Find where the given text appears and provide that cell's center as (X, Y) coordinate. 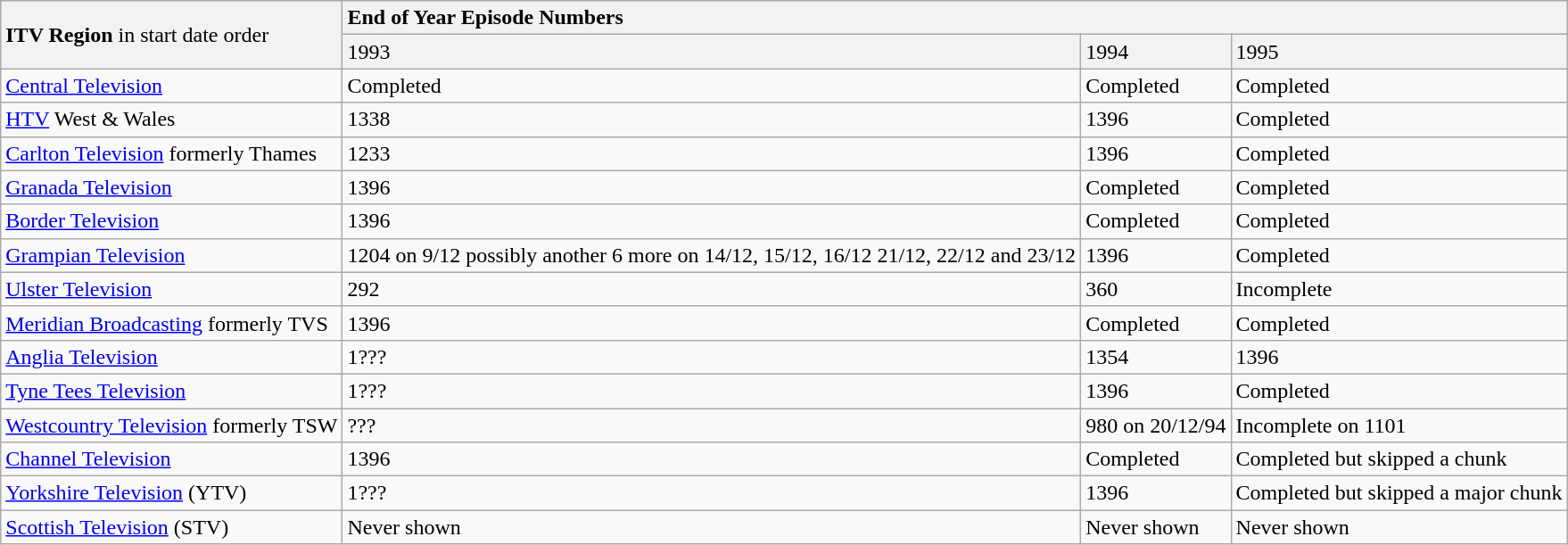
360 (1156, 289)
Channel Television (171, 459)
1233 (712, 153)
Anglia Television (171, 357)
Meridian Broadcasting formerly TVS (171, 323)
Completed but skipped a chunk (1399, 459)
Completed but skipped a major chunk (1399, 493)
End of Year Episode Numbers (954, 18)
Grampian Television (171, 255)
Incomplete (1399, 289)
980 on 20/12/94 (1156, 425)
Westcountry Television formerly TSW (171, 425)
??? (712, 425)
1995 (1399, 52)
Central Television (171, 86)
Tyne Tees Television (171, 391)
Carlton Television formerly Thames (171, 153)
Yorkshire Television (YTV) (171, 493)
Incomplete on 1101 (1399, 425)
1993 (712, 52)
1204 on 9/12 possibly another 6 more on 14/12, 15/12, 16/12 21/12, 22/12 and 23/12 (712, 255)
ITV Region in start date order (171, 35)
HTV West & Wales (171, 120)
1994 (1156, 52)
Border Television (171, 221)
1338 (712, 120)
1354 (1156, 357)
292 (712, 289)
Scottish Television (STV) (171, 527)
Ulster Television (171, 289)
Granada Television (171, 187)
